Extract the (X, Y) coordinate from the center of the cell holding the provided text.  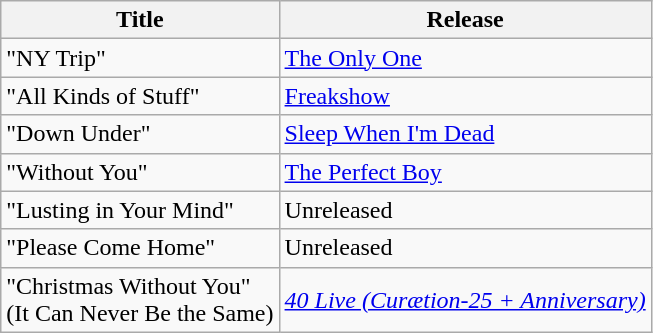
Sleep When I'm Dead (465, 134)
"Please Come Home" (140, 248)
"Without You" (140, 172)
The Only One (465, 58)
The Perfect Boy (465, 172)
"Christmas Without You"(It Can Never Be the Same) (140, 300)
Title (140, 20)
"NY Trip" (140, 58)
"Down Under" (140, 134)
"Lusting in Your Mind" (140, 210)
"All Kinds of Stuff" (140, 96)
Release (465, 20)
Freakshow (465, 96)
40 Live (Curætion-25 + Anniversary) (465, 300)
